Extract the [x, y] coordinate from the center of the cell holding the provided text.  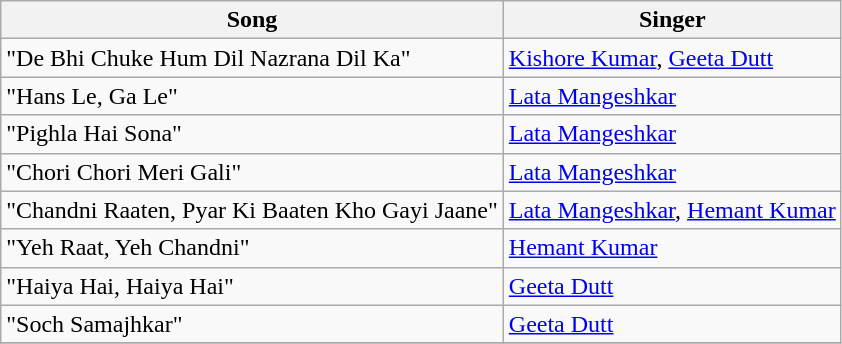
"De Bhi Chuke Hum Dil Nazrana Dil Ka" [252, 58]
"Hans Le, Ga Le" [252, 96]
"Yeh Raat, Yeh Chandni" [252, 248]
"Soch Samajhkar" [252, 324]
Singer [672, 20]
"Chandni Raaten, Pyar Ki Baaten Kho Gayi Jaane" [252, 210]
Kishore Kumar, Geeta Dutt [672, 58]
"Chori Chori Meri Gali" [252, 172]
Lata Mangeshkar, Hemant Kumar [672, 210]
Song [252, 20]
"Haiya Hai, Haiya Hai" [252, 286]
"Pighla Hai Sona" [252, 134]
Hemant Kumar [672, 248]
